Detect which cell encompasses the target text, then output its [x, y] center coordinate. 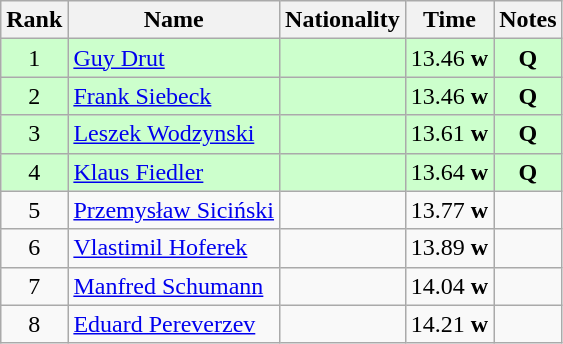
Klaus Fiedler [174, 172]
4 [34, 172]
Rank [34, 20]
13.61 w [449, 134]
Vlastimil Hoferek [174, 248]
6 [34, 248]
13.89 w [449, 248]
Manfred Schumann [174, 286]
Eduard Pereverzev [174, 324]
2 [34, 96]
Przemysław Siciński [174, 210]
13.77 w [449, 210]
Guy Drut [174, 58]
8 [34, 324]
Frank Siebeck [174, 96]
Leszek Wodzynski [174, 134]
13.64 w [449, 172]
14.21 w [449, 324]
3 [34, 134]
5 [34, 210]
Time [449, 20]
Nationality [343, 20]
14.04 w [449, 286]
Notes [528, 20]
7 [34, 286]
Name [174, 20]
1 [34, 58]
